Provide the [X, Y] coordinate of the cell's center where the given text is located.  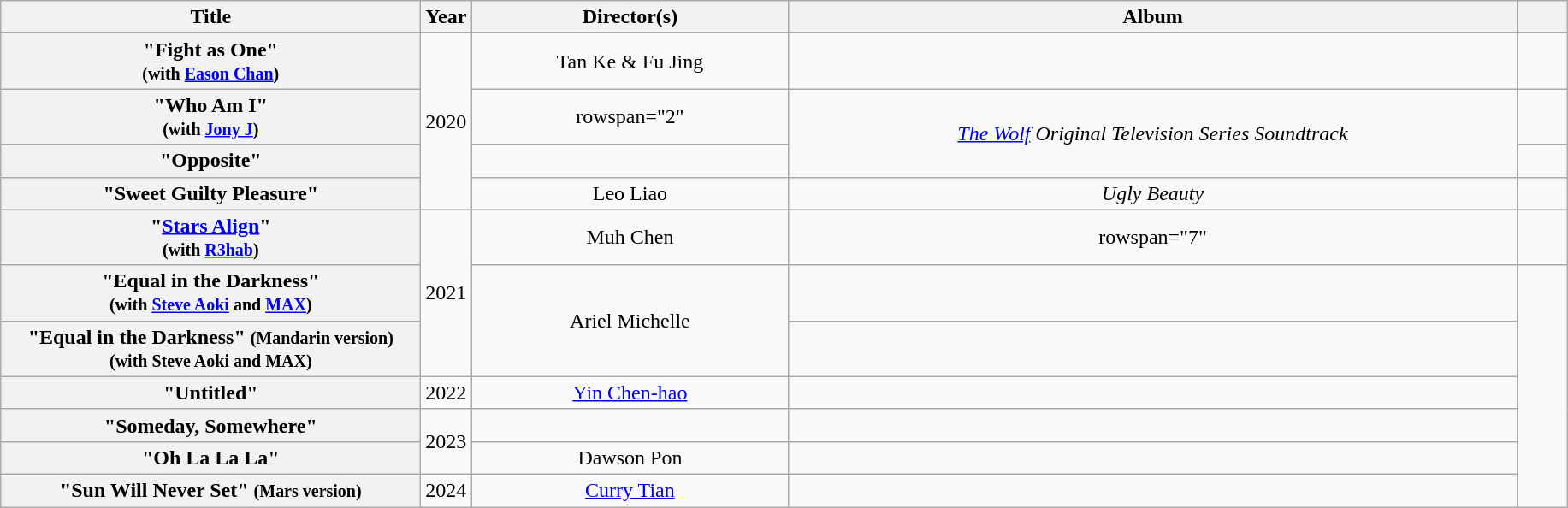
"Fight as One"(with Eason Chan) [210, 62]
Year [447, 17]
Muh Chen [630, 238]
rowspan="7" [1153, 238]
"Sweet Guilty Pleasure" [210, 193]
2021 [447, 292]
"Stars Align"(with R3hab) [210, 238]
Ariel Michelle [630, 321]
Leo Liao [630, 193]
"Equal in the Darkness"(with Steve Aoki and MAX) [210, 292]
Ugly Beauty [1153, 193]
rowspan="2" [630, 116]
"Oh La La La" [210, 458]
The Wolf Original Television Series Soundtrack [1153, 133]
"Untitled" [210, 393]
2024 [447, 490]
"Opposite" [210, 161]
2023 [447, 441]
"Equal in the Darkness" (Mandarin version)(with Steve Aoki and MAX) [210, 349]
"Sun Will Never Set" (Mars version) [210, 490]
"Someday, Somewhere" [210, 425]
Tan Ke & Fu Jing [630, 62]
2020 [447, 121]
Dawson Pon [630, 458]
Curry Tian [630, 490]
Director(s) [630, 17]
Yin Chen-hao [630, 393]
"Who Am I"(with Jony J) [210, 116]
2022 [447, 393]
Album [1153, 17]
Title [210, 17]
